Find where the given text appears and provide that cell's center as (x, y) coordinate. 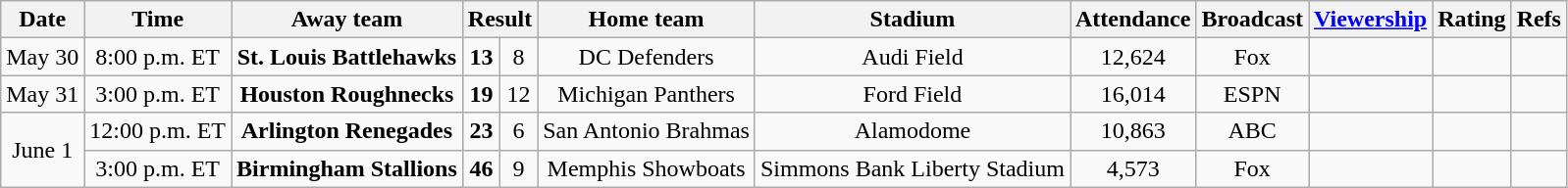
8:00 p.m. ET (158, 57)
Birmingham Stallions (347, 168)
10,863 (1132, 131)
San Antonio Brahmas (647, 131)
9 (519, 168)
June 1 (43, 150)
16,014 (1132, 94)
6 (519, 131)
13 (481, 57)
Date (43, 20)
19 (481, 94)
ABC (1252, 131)
Home team (647, 20)
May 30 (43, 57)
May 31 (43, 94)
Simmons Bank Liberty Stadium (913, 168)
12:00 p.m. ET (158, 131)
12 (519, 94)
Away team (347, 20)
Rating (1472, 20)
23 (481, 131)
Stadium (913, 20)
Time (158, 20)
Ford Field (913, 94)
Viewership (1371, 20)
Memphis Showboats (647, 168)
Attendance (1132, 20)
4,573 (1132, 168)
Michigan Panthers (647, 94)
Audi Field (913, 57)
Arlington Renegades (347, 131)
Alamodome (913, 131)
46 (481, 168)
DC Defenders (647, 57)
St. Louis Battlehawks (347, 57)
ESPN (1252, 94)
Houston Roughnecks (347, 94)
Result (499, 20)
12,624 (1132, 57)
Broadcast (1252, 20)
8 (519, 57)
Refs (1539, 20)
